Locate the cell with the specified text and output its (X, Y) center coordinate. 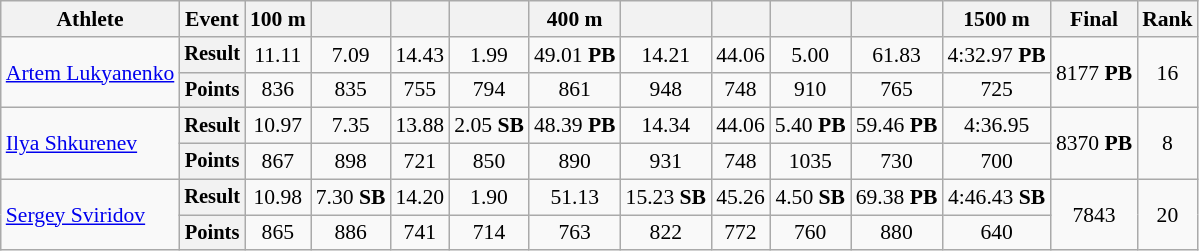
2.05 SB (489, 126)
Final (1094, 19)
51.13 (575, 197)
Rank (1168, 19)
755 (420, 90)
4:46.43 SB (996, 197)
861 (575, 90)
100 m (278, 19)
5.40 PB (810, 126)
4.50 SB (810, 197)
Event (212, 19)
931 (666, 162)
8 (1168, 144)
4:36.95 (996, 126)
7843 (1094, 214)
836 (278, 90)
725 (996, 90)
10.97 (278, 126)
910 (810, 90)
772 (740, 233)
835 (351, 90)
Athlete (90, 19)
16 (1168, 72)
765 (897, 90)
14.21 (666, 55)
822 (666, 233)
948 (666, 90)
8177 PB (1094, 72)
14.20 (420, 197)
1.99 (489, 55)
730 (897, 162)
4:32.97 PB (996, 55)
49.01 PB (575, 55)
Ilya Shkurenev (90, 144)
7.35 (351, 126)
11.11 (278, 55)
865 (278, 233)
700 (996, 162)
10.98 (278, 197)
741 (420, 233)
61.83 (897, 55)
14.43 (420, 55)
8370 PB (1094, 144)
14.34 (666, 126)
69.38 PB (897, 197)
1500 m (996, 19)
15.23 SB (666, 197)
714 (489, 233)
Sergey Sviridov (90, 214)
867 (278, 162)
20 (1168, 214)
5.00 (810, 55)
898 (351, 162)
13.88 (420, 126)
45.26 (740, 197)
1035 (810, 162)
7.30 SB (351, 197)
763 (575, 233)
1.90 (489, 197)
794 (489, 90)
Artem Lukyanenko (90, 72)
400 m (575, 19)
880 (897, 233)
850 (489, 162)
721 (420, 162)
890 (575, 162)
48.39 PB (575, 126)
886 (351, 233)
640 (996, 233)
59.46 PB (897, 126)
760 (810, 233)
7.09 (351, 55)
